Determine the [X, Y] coordinate at the center of the cell enclosing the given text.  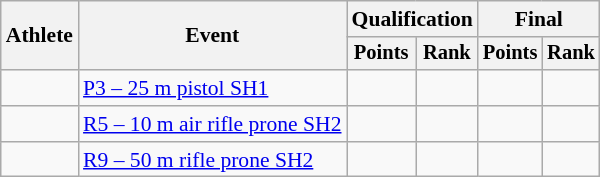
Final [539, 19]
Qualification [412, 19]
R5 – 10 m air rifle prone SH2 [212, 124]
P3 – 25 m pistol SH1 [212, 88]
Athlete [40, 36]
Event [212, 36]
